Find where the given text appears and provide that cell's center as (x, y) coordinate. 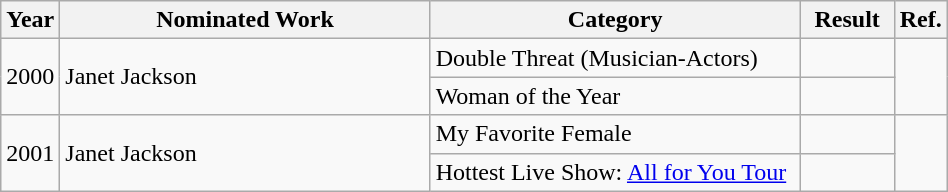
Year (30, 20)
Nominated Work (245, 20)
My Favorite Female (615, 134)
Category (615, 20)
2000 (30, 77)
2001 (30, 153)
Result (847, 20)
Double Threat (Musician-Actors) (615, 58)
Ref. (920, 20)
Hottest Live Show: All for You Tour (615, 172)
Woman of the Year (615, 96)
